Provide the (x, y) coordinate of the cell's center where the given text is located.  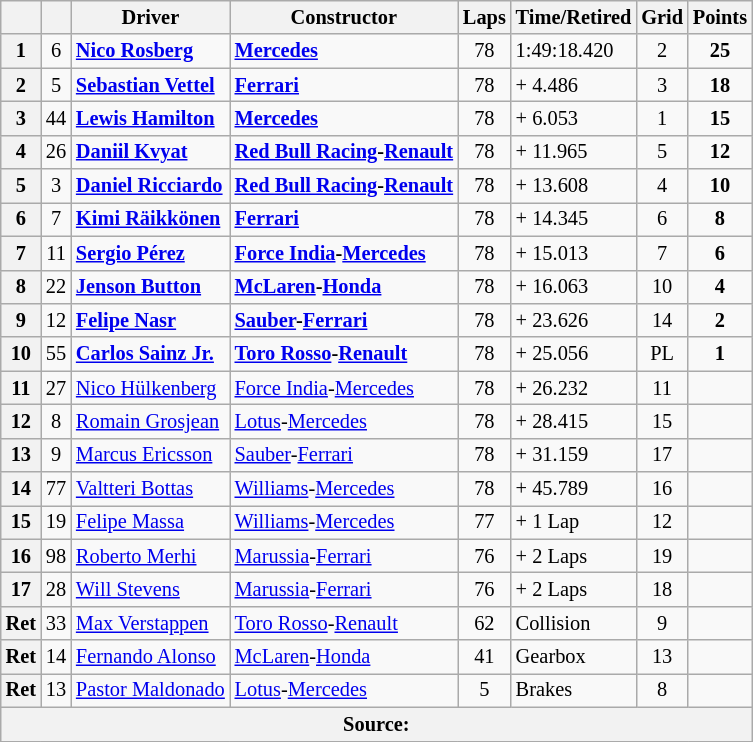
+ 15.013 (574, 253)
+ 28.415 (574, 421)
33 (56, 623)
Source: (376, 724)
+ 45.789 (574, 489)
Will Stevens (150, 589)
PL (662, 354)
Daniel Ricciardo (150, 186)
+ 1 Lap (574, 522)
Nico Rosberg (150, 51)
Laps (484, 17)
Brakes (574, 690)
+ 14.345 (574, 219)
28 (56, 589)
Max Verstappen (150, 623)
Nico Hülkenberg (150, 388)
25 (720, 51)
55 (56, 354)
+ 16.063 (574, 287)
+ 25.056 (574, 354)
Lewis Hamilton (150, 118)
Constructor (344, 17)
+ 31.159 (574, 455)
Grid (662, 17)
Sergio Pérez (150, 253)
+ 23.626 (574, 320)
Felipe Nasr (150, 320)
+ 11.965 (574, 152)
Collision (574, 623)
Roberto Merhi (150, 556)
Jenson Button (150, 287)
Carlos Sainz Jr. (150, 354)
Romain Grosjean (150, 421)
+ 13.608 (574, 186)
Driver (150, 17)
Daniil Kvyat (150, 152)
62 (484, 623)
Felipe Massa (150, 522)
1:49:18.420 (574, 51)
Fernando Alonso (150, 657)
Marcus Ericsson (150, 455)
Valtteri Bottas (150, 489)
+ 6.053 (574, 118)
27 (56, 388)
Points (720, 17)
+ 26.232 (574, 388)
Sebastian Vettel (150, 85)
Pastor Maldonado (150, 690)
Kimi Räikkönen (150, 219)
22 (56, 287)
Time/Retired (574, 17)
44 (56, 118)
98 (56, 556)
+ 4.486 (574, 85)
Gearbox (574, 657)
26 (56, 152)
41 (484, 657)
